Identify which cell holds the provided text, then report its (X, Y) central coordinate. 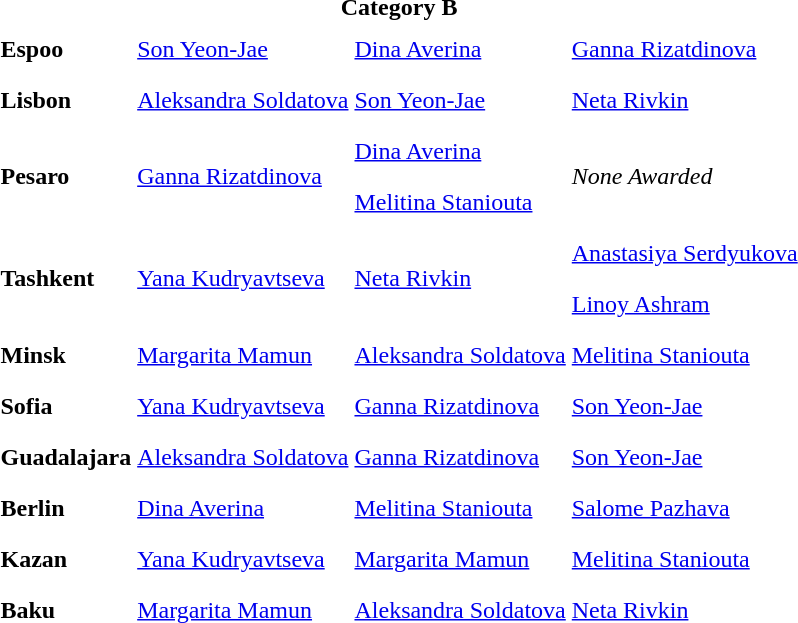
Neta Rivkin (460, 278)
